Scan for the cell matching the given text and deliver its [X, Y] coordinate at center. 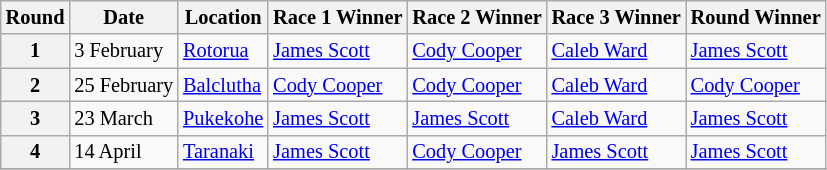
Pukekohe [223, 118]
Balclutha [223, 85]
1 [36, 51]
Race 3 Winner [616, 17]
Location [223, 17]
25 February [124, 85]
Race 2 Winner [476, 17]
Round [36, 17]
23 March [124, 118]
Round Winner [756, 17]
4 [36, 152]
3 [36, 118]
2 [36, 85]
Date [124, 17]
Race 1 Winner [338, 17]
Taranaki [223, 152]
14 April [124, 152]
Rotorua [223, 51]
3 February [124, 51]
